Find where the given text appears and provide that cell's center as (x, y) coordinate. 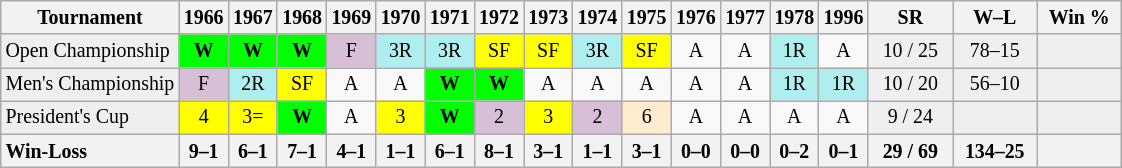
1966 (204, 18)
6 (646, 118)
9–1 (204, 152)
1996 (844, 18)
1971 (450, 18)
1976 (696, 18)
1968 (302, 18)
78–15 (995, 50)
9 / 24 (910, 118)
1969 (352, 18)
1974 (598, 18)
29 / 69 (910, 152)
10 / 20 (910, 84)
Open Championship (90, 50)
7–1 (302, 152)
1975 (646, 18)
56–10 (995, 84)
0–1 (844, 152)
Win % (1079, 18)
0–2 (794, 152)
8–1 (498, 152)
W–L (995, 18)
2R (252, 84)
Tournament (90, 18)
1972 (498, 18)
Win-Loss (90, 152)
10 / 25 (910, 50)
1967 (252, 18)
1970 (400, 18)
1977 (744, 18)
SR (910, 18)
1973 (548, 18)
134–25 (995, 152)
1978 (794, 18)
3= (252, 118)
4–1 (352, 152)
Men's Championship (90, 84)
4 (204, 118)
President's Cup (90, 118)
